Scan for the cell matching the given text and deliver its [x, y] coordinate at center. 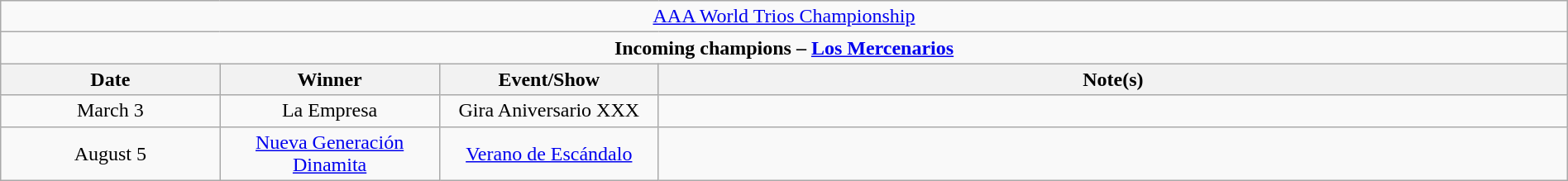
Note(s) [1113, 79]
Incoming champions – Los Mercenarios [784, 48]
Gira Aniversario XXX [549, 111]
La Empresa [329, 111]
AAA World Trios Championship [784, 17]
March 3 [111, 111]
Event/Show [549, 79]
Date [111, 79]
Winner [329, 79]
Nueva Generación Dinamita [329, 154]
Verano de Escándalo [549, 154]
August 5 [111, 154]
